Determine the (x, y) coordinate at the center of the cell enclosing the given text.  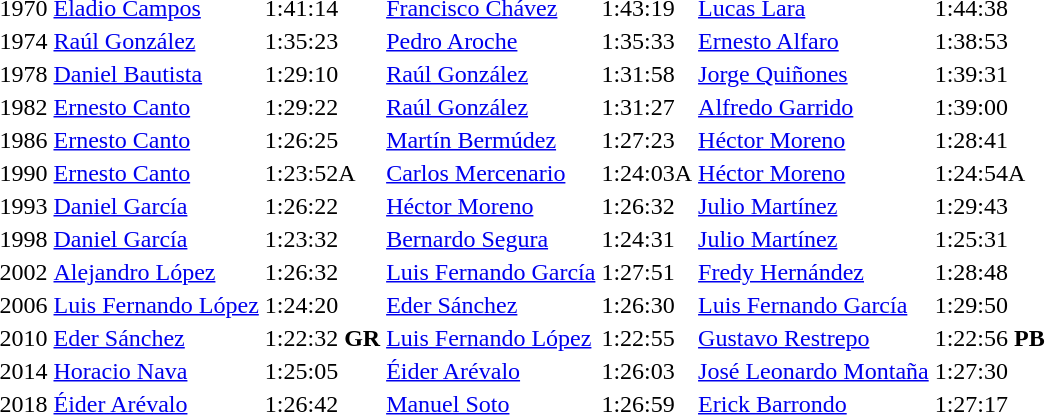
1:27:51 (647, 272)
Gustavo Restrepo (814, 338)
1:26:03 (647, 371)
1:23:52A (322, 173)
1:31:27 (647, 107)
1:26:22 (322, 206)
Jorge Quiñones (814, 74)
Martín Bermúdez (491, 140)
1:22:32 GR (322, 338)
Alfredo Garrido (814, 107)
1:24:20 (322, 305)
José Leonardo Montaña (814, 371)
1:22:55 (647, 338)
Alejandro López (156, 272)
1:26:25 (322, 140)
1:27:23 (647, 140)
Ernesto Alfaro (814, 41)
1:29:10 (322, 74)
1:31:58 (647, 74)
Éider Arévalo (491, 371)
1:24:31 (647, 239)
1:25:05 (322, 371)
1:26:30 (647, 305)
1:29:22 (322, 107)
Horacio Nava (156, 371)
Pedro Aroche (491, 41)
Fredy Hernández (814, 272)
1:35:23 (322, 41)
1:24:03A (647, 173)
1:23:32 (322, 239)
Carlos Mercenario (491, 173)
Bernardo Segura (491, 239)
1:35:33 (647, 41)
Daniel Bautista (156, 74)
